Return the (X, Y) coordinate for the center point of the cell that contains the specified text.  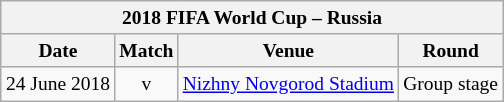
Date (58, 50)
Round (451, 50)
24 June 2018 (58, 84)
Venue (288, 50)
Group stage (451, 84)
Nizhny Novgorod Stadium (288, 84)
Match (146, 50)
v (146, 84)
2018 FIFA World Cup – Russia (252, 18)
